Determine the [X, Y] coordinate at the center of the cell enclosing the given text.  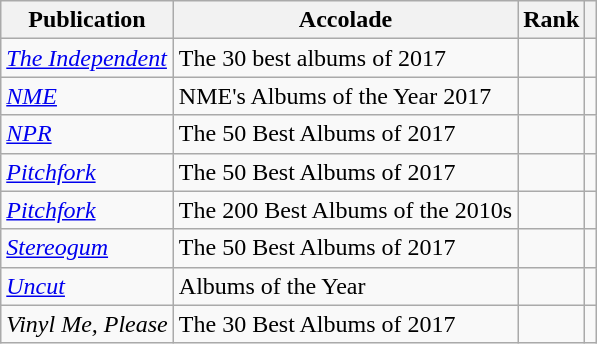
The 30 Best Albums of 2017 [345, 324]
NME's Albums of the Year 2017 [345, 96]
Accolade [345, 20]
The 200 Best Albums of the 2010s [345, 210]
The 30 best albums of 2017 [345, 58]
Rank [552, 20]
NPR [88, 134]
Stereogum [88, 248]
The Independent [88, 58]
NME [88, 96]
Publication [88, 20]
Albums of the Year [345, 286]
Uncut [88, 286]
Vinyl Me, Please [88, 324]
